Search for the cell housing the specified text and yield its (x, y) center coordinate. 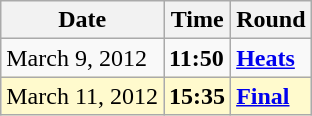
March 9, 2012 (82, 58)
March 11, 2012 (82, 96)
Final (271, 96)
11:50 (198, 58)
Date (82, 20)
15:35 (198, 96)
Round (271, 20)
Time (198, 20)
Heats (271, 58)
